Return (x, y) of the center of cell containing provided text 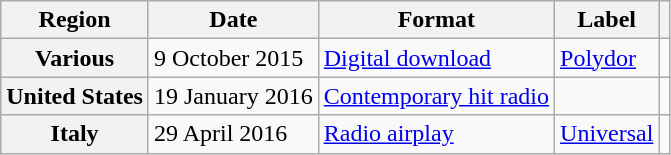
Italy (75, 134)
United States (75, 96)
19 January 2016 (233, 96)
Contemporary hit radio (436, 96)
Format (436, 20)
Date (233, 20)
Polydor (607, 58)
9 October 2015 (233, 58)
Digital download (436, 58)
Radio airplay (436, 134)
Universal (607, 134)
Various (75, 58)
Label (607, 20)
Region (75, 20)
29 April 2016 (233, 134)
